Return the [x, y] coordinate for the center point of the cell that contains the specified text.  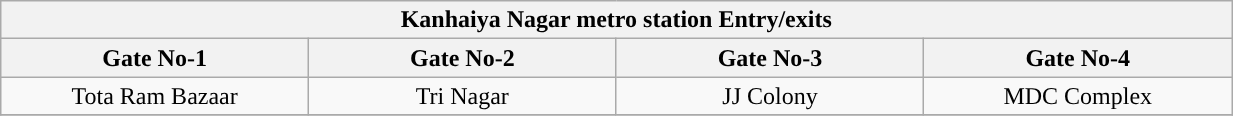
Kanhaiya Nagar metro station Entry/exits [616, 20]
Gate No-2 [462, 58]
Tota Ram Bazaar [155, 96]
Gate No-1 [155, 58]
Gate No-3 [770, 58]
Gate No-4 [1078, 58]
JJ Colony [770, 96]
MDC Complex [1078, 96]
Tri Nagar [462, 96]
